Return the [X, Y] coordinate for the center point of the cell that contains the specified text.  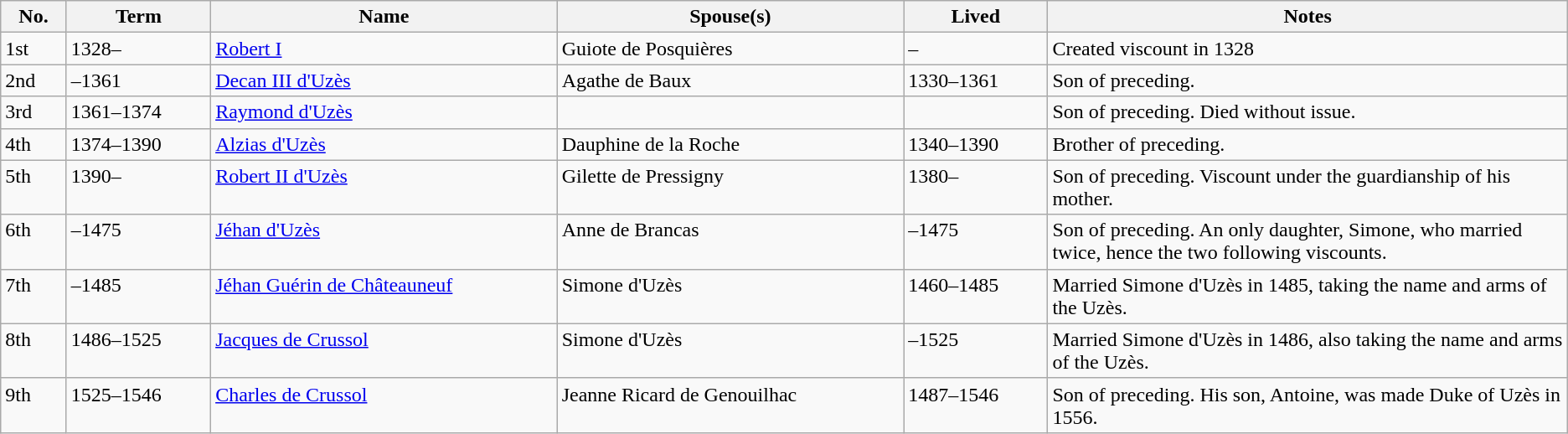
Dauphine de la Roche [730, 144]
– [976, 49]
Married Simone d'Uzès in 1486, also taking the name and arms of the Uzès. [1308, 350]
–1361 [138, 80]
1460–1485 [976, 297]
5th [34, 188]
Son of preceding. Died without issue. [1308, 112]
Name [384, 17]
7th [34, 297]
4th [34, 144]
1361–1374 [138, 112]
No. [34, 17]
Son of preceding. His son, Antoine, was made Duke of Uzès in 1556. [1308, 406]
Jéhan d'Uzès [384, 241]
Married Simone d'Uzès in 1485, taking the name and arms of the Uzès. [1308, 297]
Jeanne Ricard de Genouilhac [730, 406]
Guiote de Posquières [730, 49]
–1485 [138, 297]
9th [34, 406]
Created viscount in 1328 [1308, 49]
1525–1546 [138, 406]
2nd [34, 80]
Jéhan Guérin de Châteauneuf [384, 297]
Robert II d'Uzès [384, 188]
6th [34, 241]
1486–1525 [138, 350]
Son of preceding. Viscount under the guardianship of his mother. [1308, 188]
Lived [976, 17]
Anne de Brancas [730, 241]
1340–1390 [976, 144]
3rd [34, 112]
–1525 [976, 350]
Charles de Crussol [384, 406]
Spouse(s) [730, 17]
Term [138, 17]
Robert I [384, 49]
Jacques de Crussol [384, 350]
1380– [976, 188]
1487–1546 [976, 406]
Notes [1308, 17]
Brother of preceding. [1308, 144]
1390– [138, 188]
Raymond d'Uzès [384, 112]
1330–1361 [976, 80]
Gilette de Pressigny [730, 188]
1374–1390 [138, 144]
Agathe de Baux [730, 80]
Son of preceding. An only daughter, Simone, who married twice, hence the two following viscounts. [1308, 241]
Alzias d'Uzès [384, 144]
1st [34, 49]
1328– [138, 49]
Decan III d'Uzès [384, 80]
8th [34, 350]
Son of preceding. [1308, 80]
